From the cell containing the given text, extract its center point as [X, Y] coordinate. 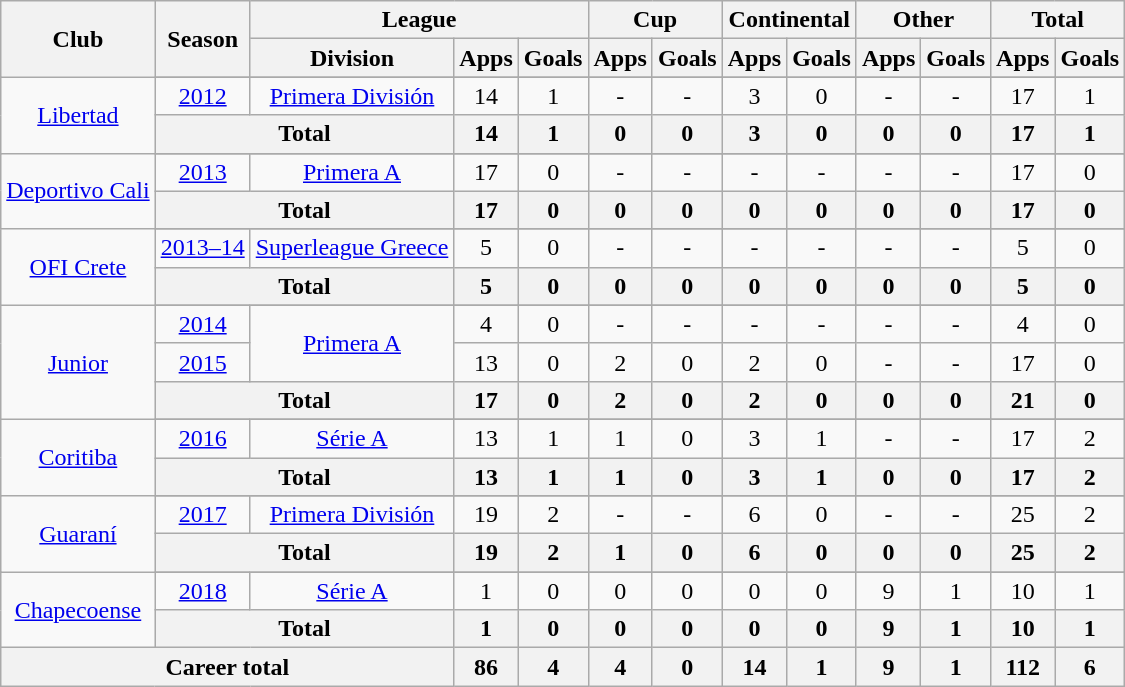
OFI Crete [78, 267]
Coritiba [78, 457]
Guaraní [78, 534]
Deportivo Cali [78, 191]
2013–14 [202, 248]
Division [352, 58]
Continental [789, 20]
Cup [655, 20]
2015 [202, 362]
Career total [228, 667]
2016 [202, 438]
Chapecoense [78, 610]
21 [1023, 400]
Club [78, 39]
86 [486, 667]
2014 [202, 324]
2012 [202, 96]
2017 [202, 515]
2018 [202, 591]
Junior [78, 362]
Season [202, 39]
Superleague Greece [352, 248]
League [419, 20]
112 [1023, 667]
Other [923, 20]
2013 [202, 172]
Libertad [78, 115]
